Determine the (x, y) coordinate at the center of the cell enclosing the given text.  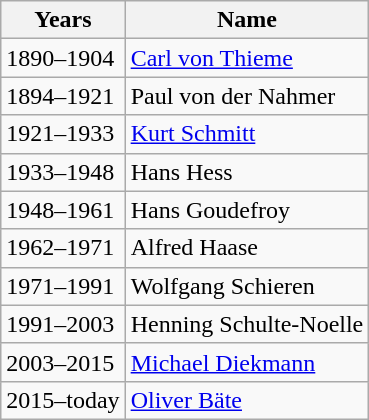
Hans Goudefroy (247, 210)
Alfred Haase (247, 248)
1921–1933 (63, 134)
Name (247, 20)
Wolfgang Schieren (247, 286)
Michael Diekmann (247, 362)
1948–1961 (63, 210)
Kurt Schmitt (247, 134)
Oliver Bäte (247, 400)
Paul von der Nahmer (247, 96)
1890–1904 (63, 58)
1991–2003 (63, 324)
Years (63, 20)
2015–today (63, 400)
Hans Hess (247, 172)
2003–2015 (63, 362)
1933–1948 (63, 172)
Carl von Thieme (247, 58)
1894–1921 (63, 96)
Henning Schulte-Noelle (247, 324)
1971–1991 (63, 286)
1962–1971 (63, 248)
